For the text-containing cell, return its midpoint in [x, y] coordinate format. 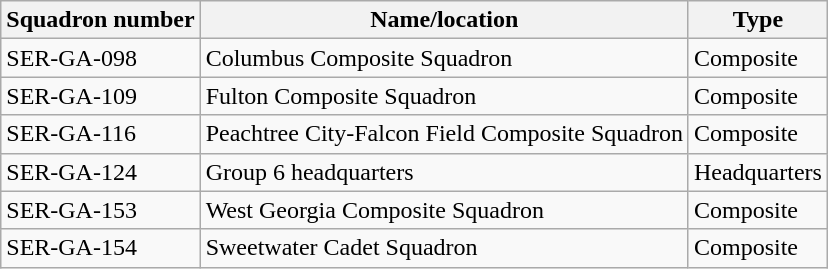
Type [758, 20]
SER-GA-153 [100, 210]
SER-GA-098 [100, 58]
SER-GA-124 [100, 172]
SER-GA-116 [100, 134]
Peachtree City-Falcon Field Composite Squadron [444, 134]
Squadron number [100, 20]
Columbus Composite Squadron [444, 58]
Group 6 headquarters [444, 172]
Name/location [444, 20]
West Georgia Composite Squadron [444, 210]
SER-GA-109 [100, 96]
Sweetwater Cadet Squadron [444, 248]
Fulton Composite Squadron [444, 96]
Headquarters [758, 172]
SER-GA-154 [100, 248]
